Return the [x, y] coordinate for the center point of the cell that contains the specified text.  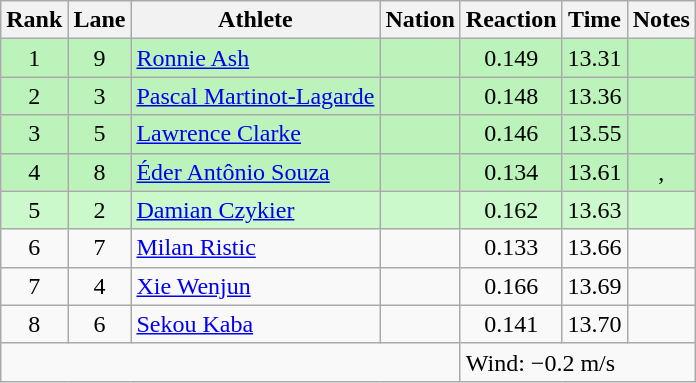
0.133 [511, 248]
Lane [100, 20]
13.36 [594, 96]
Time [594, 20]
Lawrence Clarke [256, 134]
13.69 [594, 286]
0.146 [511, 134]
Athlete [256, 20]
Xie Wenjun [256, 286]
13.63 [594, 210]
13.70 [594, 324]
Éder Antônio Souza [256, 172]
0.148 [511, 96]
0.134 [511, 172]
Sekou Kaba [256, 324]
Milan Ristic [256, 248]
9 [100, 58]
Rank [34, 20]
0.162 [511, 210]
Ronnie Ash [256, 58]
0.141 [511, 324]
Wind: −0.2 m/s [578, 362]
Damian Czykier [256, 210]
1 [34, 58]
13.55 [594, 134]
, [661, 172]
Nation [420, 20]
0.166 [511, 286]
13.66 [594, 248]
Reaction [511, 20]
Notes [661, 20]
13.31 [594, 58]
0.149 [511, 58]
Pascal Martinot-Lagarde [256, 96]
13.61 [594, 172]
